Extract the [x, y] coordinate from the center of the cell holding the provided text.  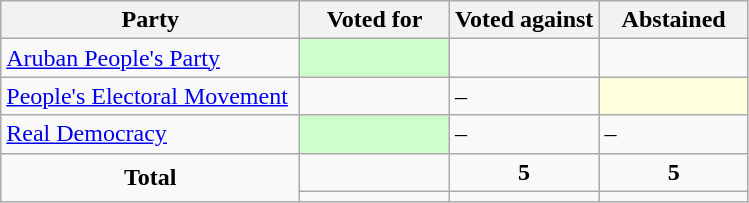
Voted against [524, 20]
Party [150, 20]
Real Democracy [150, 134]
Total [150, 178]
Abstained [674, 20]
People's Electoral Movement [150, 96]
Aruban People's Party [150, 58]
Voted for [375, 20]
